Provide the (x, y) coordinate of the cell's center where the given text is located.  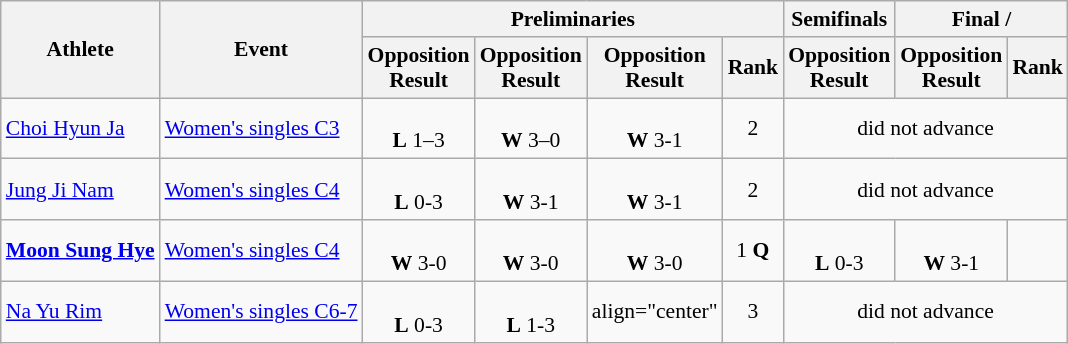
Women's singles C6-7 (262, 312)
Moon Sung Hye (80, 250)
L 1–3 (419, 128)
1 Q (754, 250)
Na Yu Rim (80, 312)
align="center" (655, 312)
Choi Hyun Ja (80, 128)
Preliminaries (574, 19)
Jung Ji Nam (80, 190)
Women's singles C3 (262, 128)
L 1-3 (531, 312)
W 3–0 (531, 128)
Final / (982, 19)
Semifinals (839, 19)
Event (262, 50)
3 (754, 312)
Athlete (80, 50)
